Detect which cell encompasses the target text, then output its (X, Y) center coordinate. 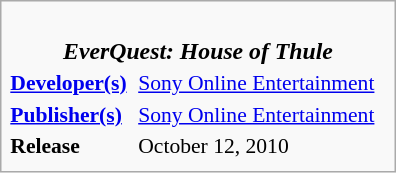
Publisher(s) (72, 114)
Release (72, 146)
Developer(s) (72, 83)
EverQuest: House of Thule (198, 38)
October 12, 2010 (262, 146)
